From the cell containing the given text, extract its center point as (X, Y) coordinate. 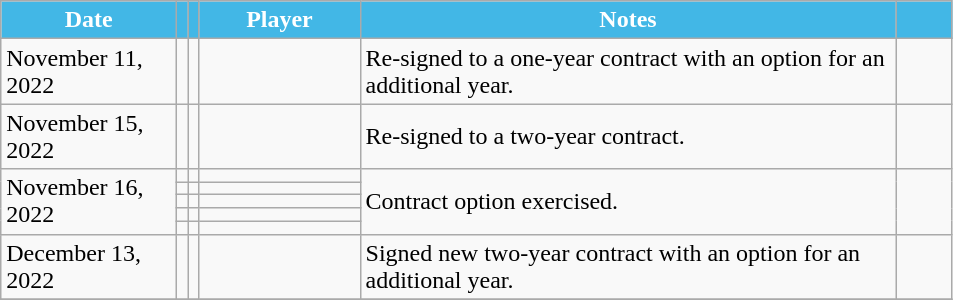
Player (280, 20)
November 16, 2022 (89, 202)
November 11, 2022 (89, 72)
Date (89, 20)
December 13, 2022 (89, 266)
Re-signed to a one-year contract with an option for an additional year. (628, 72)
Notes (628, 20)
Contract option exercised. (628, 202)
Signed new two-year contract with an option for an additional year. (628, 266)
Re-signed to a two-year contract. (628, 136)
November 15, 2022 (89, 136)
